Return the (X, Y) coordinate for the center point of the cell that contains the specified text.  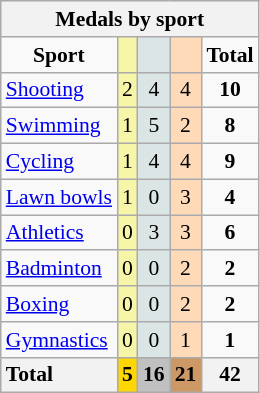
Shooting (59, 90)
10 (230, 90)
Lawn bowls (59, 197)
9 (230, 162)
16 (154, 375)
Gymnastics (59, 340)
Badminton (59, 269)
8 (230, 126)
Athletics (59, 233)
Swimming (59, 126)
Cycling (59, 162)
6 (230, 233)
42 (230, 375)
Boxing (59, 304)
21 (186, 375)
Medals by sport (130, 19)
Sport (59, 55)
